Output the [x, y] coordinate of the center of the cell containing the given text.  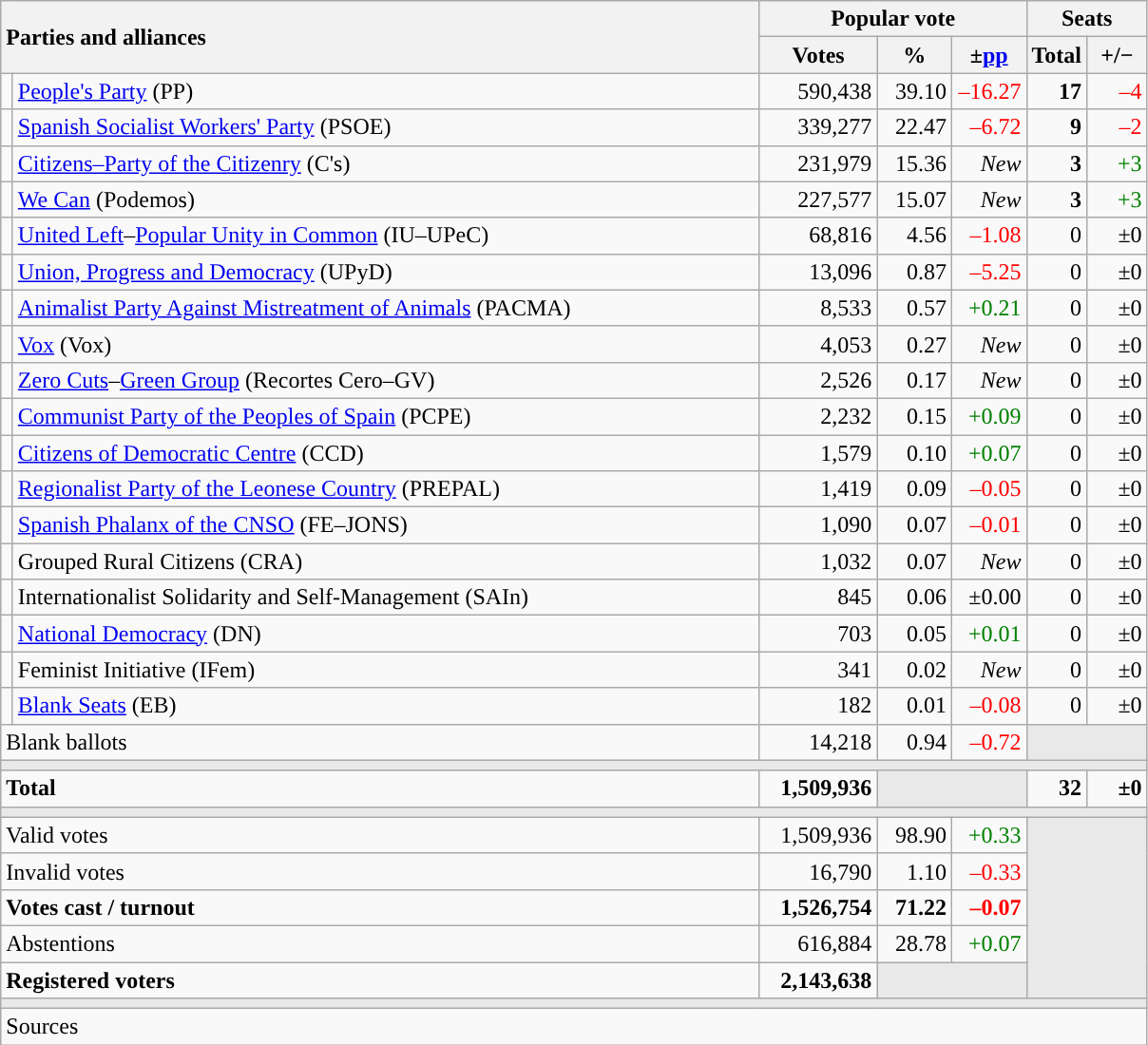
Valid votes [380, 835]
4,053 [818, 344]
Blank Seats (EB) [386, 706]
0.01 [914, 706]
% [914, 55]
68,816 [818, 236]
Spanish Phalanx of the CNSO (FE–JONS) [386, 525]
1.10 [914, 871]
590,438 [818, 91]
28.78 [914, 943]
–0.05 [988, 489]
339,277 [818, 127]
0.10 [914, 453]
16,790 [818, 871]
71.22 [914, 907]
Sources [574, 1027]
616,884 [818, 943]
Popular vote [893, 19]
–6.72 [988, 127]
Communist Party of the Peoples of Spain (PCPE) [386, 416]
32 [1057, 788]
±pp [988, 55]
1,579 [818, 453]
Spanish Socialist Workers' Party (PSOE) [386, 127]
Abstentions [380, 943]
845 [818, 598]
2,526 [818, 380]
39.10 [914, 91]
0.09 [914, 489]
–2 [1118, 127]
+0.01 [988, 634]
231,979 [818, 163]
22.47 [914, 127]
227,577 [818, 199]
98.90 [914, 835]
2,232 [818, 416]
–0.08 [988, 706]
Citizens–Party of the Citizenry (C's) [386, 163]
Votes [818, 55]
National Democracy (DN) [386, 634]
0.57 [914, 308]
–0.07 [988, 907]
We Can (Podemos) [386, 199]
17 [1057, 91]
Blank ballots [380, 742]
4.56 [914, 236]
Registered voters [380, 979]
703 [818, 634]
Vox (Vox) [386, 344]
14,218 [818, 742]
0.27 [914, 344]
Seats [1087, 19]
Citizens of Democratic Centre (CCD) [386, 453]
0.94 [914, 742]
Feminist Initiative (IFem) [386, 670]
–5.25 [988, 272]
Grouped Rural Citizens (CRA) [386, 561]
–0.72 [988, 742]
Union, Progress and Democracy (UPyD) [386, 272]
1,419 [818, 489]
–16.27 [988, 91]
13,096 [818, 272]
0.15 [914, 416]
341 [818, 670]
+0.21 [988, 308]
People's Party (PP) [386, 91]
–4 [1118, 91]
15.36 [914, 163]
±0.00 [988, 598]
1,090 [818, 525]
0.17 [914, 380]
182 [818, 706]
2,143,638 [818, 979]
0.87 [914, 272]
8,533 [818, 308]
0.05 [914, 634]
15.07 [914, 199]
Regionalist Party of the Leonese Country (PREPAL) [386, 489]
9 [1057, 127]
United Left–Popular Unity in Common (IU–UPeC) [386, 236]
Parties and alliances [380, 37]
–0.01 [988, 525]
+0.33 [988, 835]
1,526,754 [818, 907]
Invalid votes [380, 871]
Zero Cuts–Green Group (Recortes Cero–GV) [386, 380]
–0.33 [988, 871]
Animalist Party Against Mistreatment of Animals (PACMA) [386, 308]
+0.09 [988, 416]
1,032 [818, 561]
0.06 [914, 598]
+/− [1118, 55]
Votes cast / turnout [380, 907]
–1.08 [988, 236]
0.02 [914, 670]
Internationalist Solidarity and Self-Management (SAIn) [386, 598]
